Provide the [x, y] coordinate of the cell's center where the given text is located.  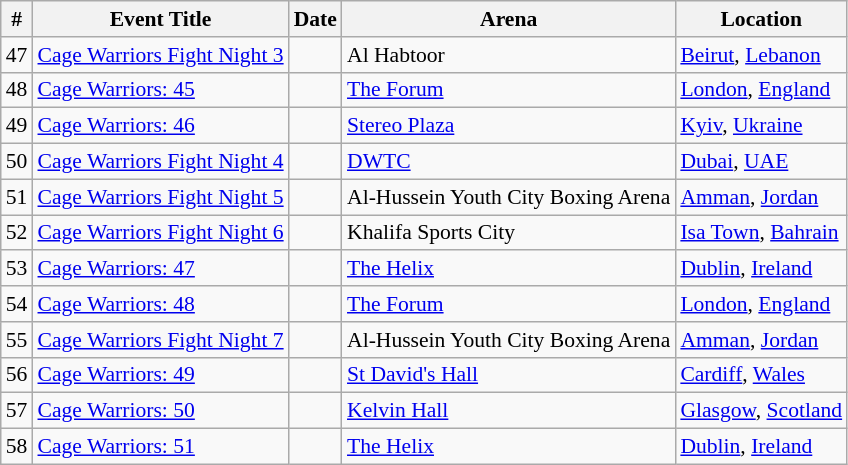
49 [17, 126]
Beirut, Lebanon [761, 55]
Cage Warriors: 49 [160, 375]
Al Habtoor [508, 55]
55 [17, 340]
53 [17, 269]
Cage Warriors Fight Night 4 [160, 162]
47 [17, 55]
51 [17, 197]
Cage Warriors Fight Night 7 [160, 340]
48 [17, 90]
Cage Warriors Fight Night 3 [160, 55]
St David's Hall [508, 375]
Dubai, UAE [761, 162]
Cage Warriors: 47 [160, 269]
50 [17, 162]
DWTC [508, 162]
Cage Warriors Fight Night 6 [160, 233]
Event Title [160, 19]
Cardiff, Wales [761, 375]
Cage Warriors Fight Night 5 [160, 197]
Date [316, 19]
Arena [508, 19]
Cage Warriors: 46 [160, 126]
58 [17, 447]
54 [17, 304]
Cage Warriors: 45 [160, 90]
Cage Warriors: 48 [160, 304]
Kyiv, Ukraine [761, 126]
Kelvin Hall [508, 411]
52 [17, 233]
Cage Warriors: 51 [160, 447]
Glasgow, Scotland [761, 411]
Isa Town, Bahrain [761, 233]
56 [17, 375]
Stereo Plaza [508, 126]
57 [17, 411]
Khalifa Sports City [508, 233]
Location [761, 19]
Cage Warriors: 50 [160, 411]
# [17, 19]
